From the cell containing the given text, extract its center point as [x, y] coordinate. 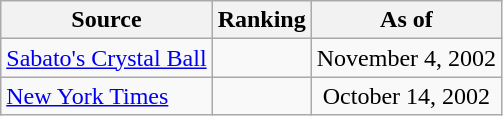
As of [406, 20]
October 14, 2002 [406, 96]
November 4, 2002 [406, 58]
Source [106, 20]
Ranking [262, 20]
New York Times [106, 96]
Sabato's Crystal Ball [106, 58]
